Detect which cell encompasses the target text, then output its (x, y) center coordinate. 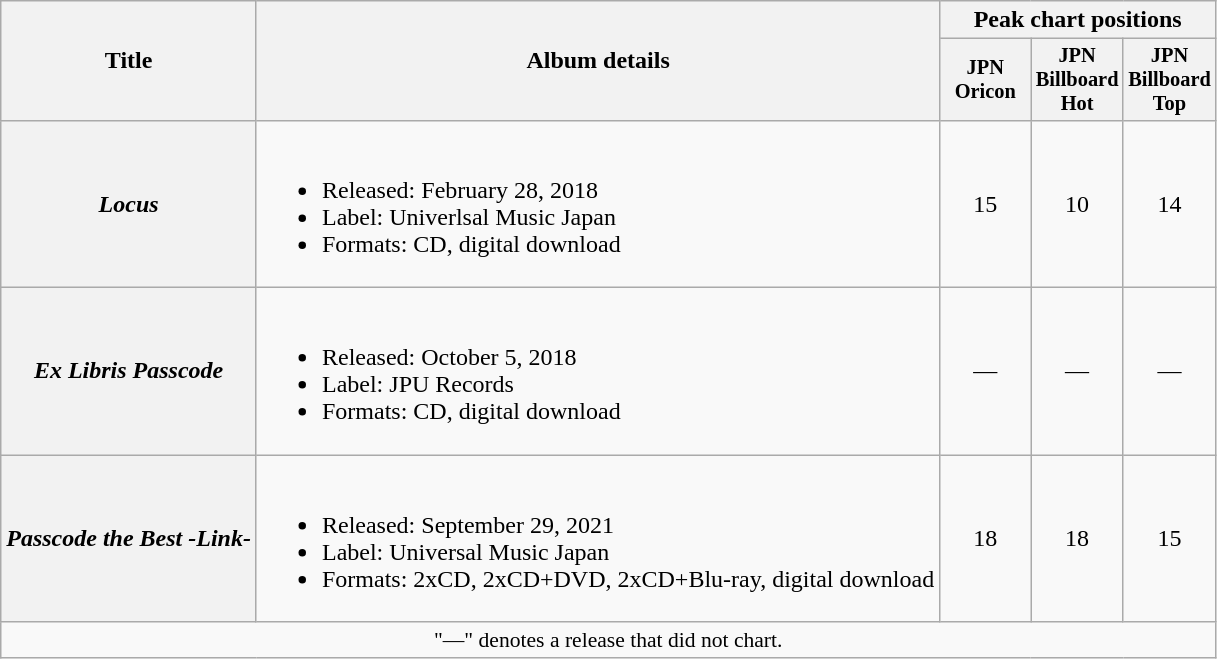
Ex Libris Passcode (129, 372)
"—" denotes a release that did not chart. (608, 640)
JPNBillboardTop (1169, 80)
Released: September 29, 2021Label: Universal Music JapanFormats: 2xCD, 2xCD+DVD, 2xCD+Blu-ray, digital download (598, 538)
Album details (598, 61)
Locus (129, 204)
14 (1169, 204)
Released: October 5, 2018Label: JPU RecordsFormats: CD, digital download (598, 372)
Released: February 28, 2018Label: Univerlsal Music JapanFormats: CD, digital download (598, 204)
JPNBillboardHot (1077, 80)
JPNOricon (986, 80)
10 (1077, 204)
Passcode the Best -Link- (129, 538)
Peak chart positions (1078, 20)
Title (129, 61)
